Return [X, Y] of the center of cell containing provided text 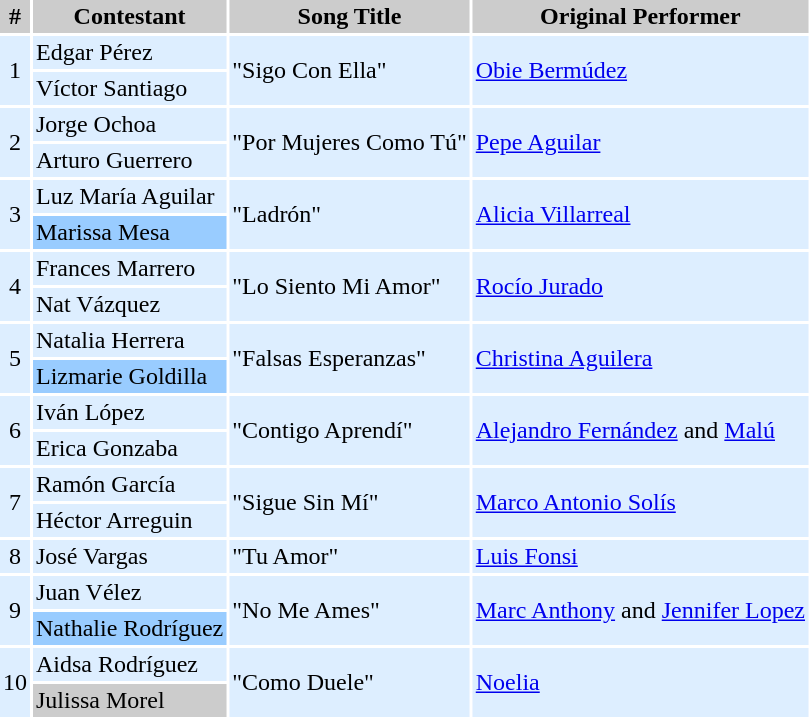
Frances Marrero [130, 268]
"Ladrón" [349, 214]
Nathalie Rodríguez [130, 628]
Noelia [640, 682]
Alejandro Fernández and Malú [640, 430]
9 [15, 610]
"Contigo Aprendí" [349, 430]
Edgar Pérez [130, 52]
"Sigue Sin Mí" [349, 502]
2 [15, 142]
Ramón García [130, 484]
# [15, 16]
Luis Fonsi [640, 556]
6 [15, 430]
Erica Gonzaba [130, 448]
Nat Vázquez [130, 304]
Aidsa Rodríguez [130, 664]
Lizmarie Goldilla [130, 376]
Natalia Herrera [130, 340]
"Sigo Con Ella" [349, 70]
Christina Aguilera [640, 358]
8 [15, 556]
Rocío Jurado [640, 286]
Contestant [130, 16]
Héctor Arreguin [130, 520]
Song Title [349, 16]
"Como Duele" [349, 682]
Juan Vélez [130, 592]
"Tu Amor" [349, 556]
Víctor Santiago [130, 88]
3 [15, 214]
"Lo Siento Mi Amor" [349, 286]
Alicia Villarreal [640, 214]
1 [15, 70]
Jorge Ochoa [130, 124]
Arturo Guerrero [130, 160]
"Por Mujeres Como Tú" [349, 142]
José Vargas [130, 556]
Iván López [130, 412]
Luz María Aguilar [130, 196]
Julissa Morel [130, 700]
10 [15, 682]
4 [15, 286]
Marco Antonio Solís [640, 502]
Original Performer [640, 16]
5 [15, 358]
"Falsas Esperanzas" [349, 358]
Marc Anthony and Jennifer Lopez [640, 610]
Pepe Aguilar [640, 142]
Marissa Mesa [130, 232]
"No Me Ames" [349, 610]
Obie Bermúdez [640, 70]
7 [15, 502]
